Return [x, y] of the center of cell containing provided text 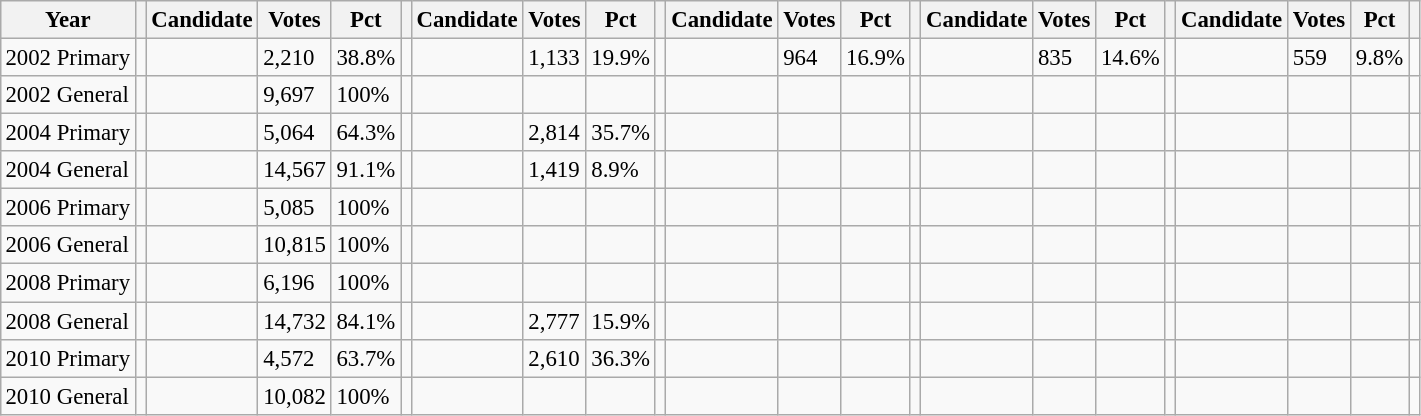
84.1% [366, 321]
16.9% [876, 57]
38.8% [366, 57]
9,697 [294, 95]
10,082 [294, 396]
835 [1064, 57]
91.1% [366, 170]
19.9% [620, 57]
Year [68, 20]
14,732 [294, 321]
14.6% [1130, 57]
4,572 [294, 358]
1,419 [554, 170]
2010 General [68, 396]
36.3% [620, 358]
10,815 [294, 245]
8.9% [620, 170]
2,777 [554, 321]
2006 General [68, 245]
2008 Primary [68, 283]
15.9% [620, 321]
2004 Primary [68, 133]
964 [810, 57]
14,567 [294, 170]
559 [1320, 57]
2004 General [68, 170]
2002 General [68, 95]
2006 Primary [68, 208]
1,133 [554, 57]
9.8% [1379, 57]
6,196 [294, 283]
2,210 [294, 57]
2010 Primary [68, 358]
2,814 [554, 133]
35.7% [620, 133]
5,085 [294, 208]
2,610 [554, 358]
63.7% [366, 358]
2002 Primary [68, 57]
2008 General [68, 321]
64.3% [366, 133]
5,064 [294, 133]
